Scan for the cell matching the given text and deliver its (X, Y) coordinate at center. 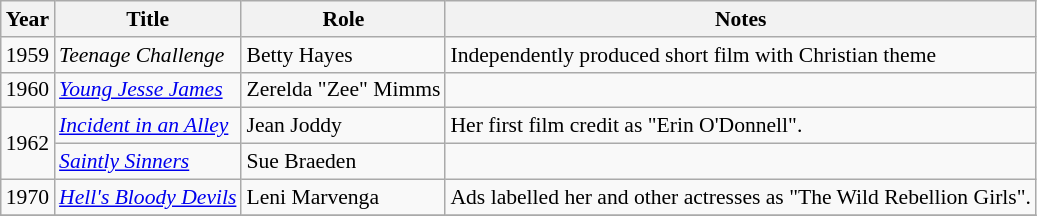
Ads labelled her and other actresses as "The Wild Rebellion Girls". (740, 197)
1970 (28, 197)
1960 (28, 90)
Zerelda "Zee" Mimms (343, 90)
Hell's Bloody Devils (148, 197)
Saintly Sinners (148, 162)
Her first film credit as "Erin O'Donnell". (740, 126)
1959 (28, 55)
Independently produced short film with Christian theme (740, 55)
Sue Braeden (343, 162)
Teenage Challenge (148, 55)
Leni Marvenga (343, 197)
Incident in an Alley (148, 126)
Title (148, 19)
Role (343, 19)
Betty Hayes (343, 55)
Young Jesse James (148, 90)
Year (28, 19)
Notes (740, 19)
1962 (28, 144)
Jean Joddy (343, 126)
